From the cell containing the given text, extract its center point as (X, Y) coordinate. 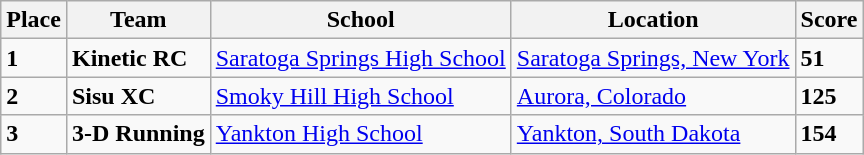
Saratoga Springs High School (360, 58)
Saratoga Springs, New York (653, 58)
3-D Running (138, 134)
Smoky Hill High School (360, 96)
School (360, 20)
Yankton High School (360, 134)
3 (34, 134)
154 (829, 134)
Yankton, South Dakota (653, 134)
51 (829, 58)
Kinetic RC (138, 58)
2 (34, 96)
Score (829, 20)
Aurora, Colorado (653, 96)
Place (34, 20)
1 (34, 58)
125 (829, 96)
Location (653, 20)
Team (138, 20)
Sisu XC (138, 96)
